Locate the cell with the specified text and output its (X, Y) center coordinate. 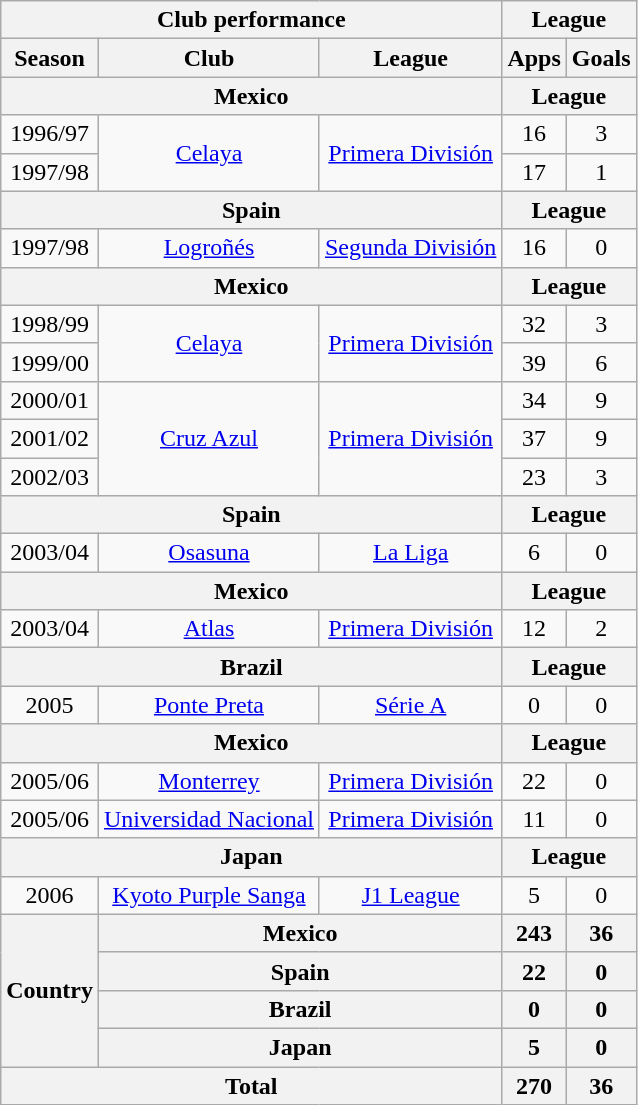
Osasuna (208, 553)
1996/97 (50, 134)
Ponte Preta (208, 705)
1999/00 (50, 362)
2006 (50, 895)
Atlas (208, 629)
Segunda División (410, 248)
1 (601, 172)
34 (534, 400)
Kyoto Purple Sanga (208, 895)
Total (252, 1085)
2002/03 (50, 477)
Club performance (252, 20)
32 (534, 324)
2 (601, 629)
12 (534, 629)
La Liga (410, 553)
Monterrey (208, 781)
2005 (50, 705)
23 (534, 477)
Country (50, 990)
270 (534, 1085)
17 (534, 172)
1998/99 (50, 324)
37 (534, 438)
Logroñés (208, 248)
39 (534, 362)
Universidad Nacional (208, 819)
Season (50, 58)
11 (534, 819)
243 (534, 933)
Série A (410, 705)
J1 League (410, 895)
Goals (601, 58)
2001/02 (50, 438)
Apps (534, 58)
2000/01 (50, 400)
Cruz Azul (208, 438)
Club (208, 58)
